Identify which cell holds the provided text, then report its (x, y) central coordinate. 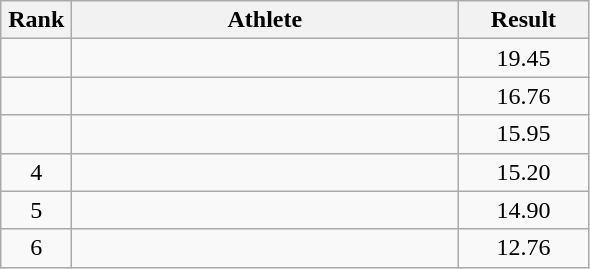
Athlete (265, 20)
4 (36, 172)
15.20 (524, 172)
Result (524, 20)
16.76 (524, 96)
Rank (36, 20)
5 (36, 210)
12.76 (524, 248)
14.90 (524, 210)
6 (36, 248)
19.45 (524, 58)
15.95 (524, 134)
